Provide the [x, y] coordinate of the cell's center where the given text is located.  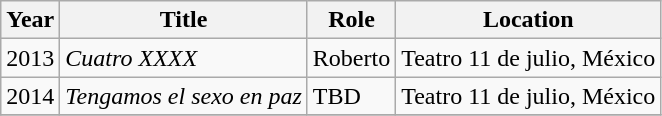
Title [184, 20]
2013 [30, 58]
Location [528, 20]
Tengamos el sexo en paz [184, 96]
2014 [30, 96]
Year [30, 20]
Cuatro XXXX [184, 58]
Role [351, 20]
TBD [351, 96]
Roberto [351, 58]
